Scan for the cell matching the given text and deliver its [X, Y] coordinate at center. 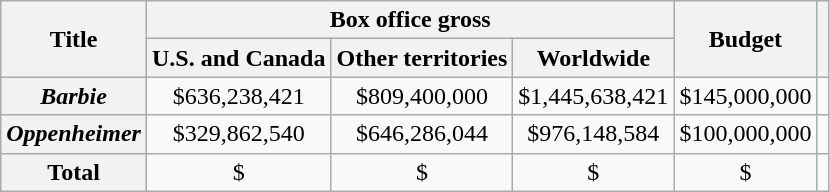
$646,286,044 [422, 134]
Worldwide [594, 58]
Barbie [74, 96]
$100,000,000 [746, 134]
U.S. and Canada [238, 58]
Other territories [422, 58]
Oppenheimer [74, 134]
$145,000,000 [746, 96]
Box office gross [410, 20]
$636,238,421 [238, 96]
Budget [746, 39]
Total [74, 172]
Title [74, 39]
$1,445,638,421 [594, 96]
$976,148,584 [594, 134]
$809,400,000 [422, 96]
$329,862,540 [238, 134]
